Identify which cell holds the provided text, then report its [x, y] central coordinate. 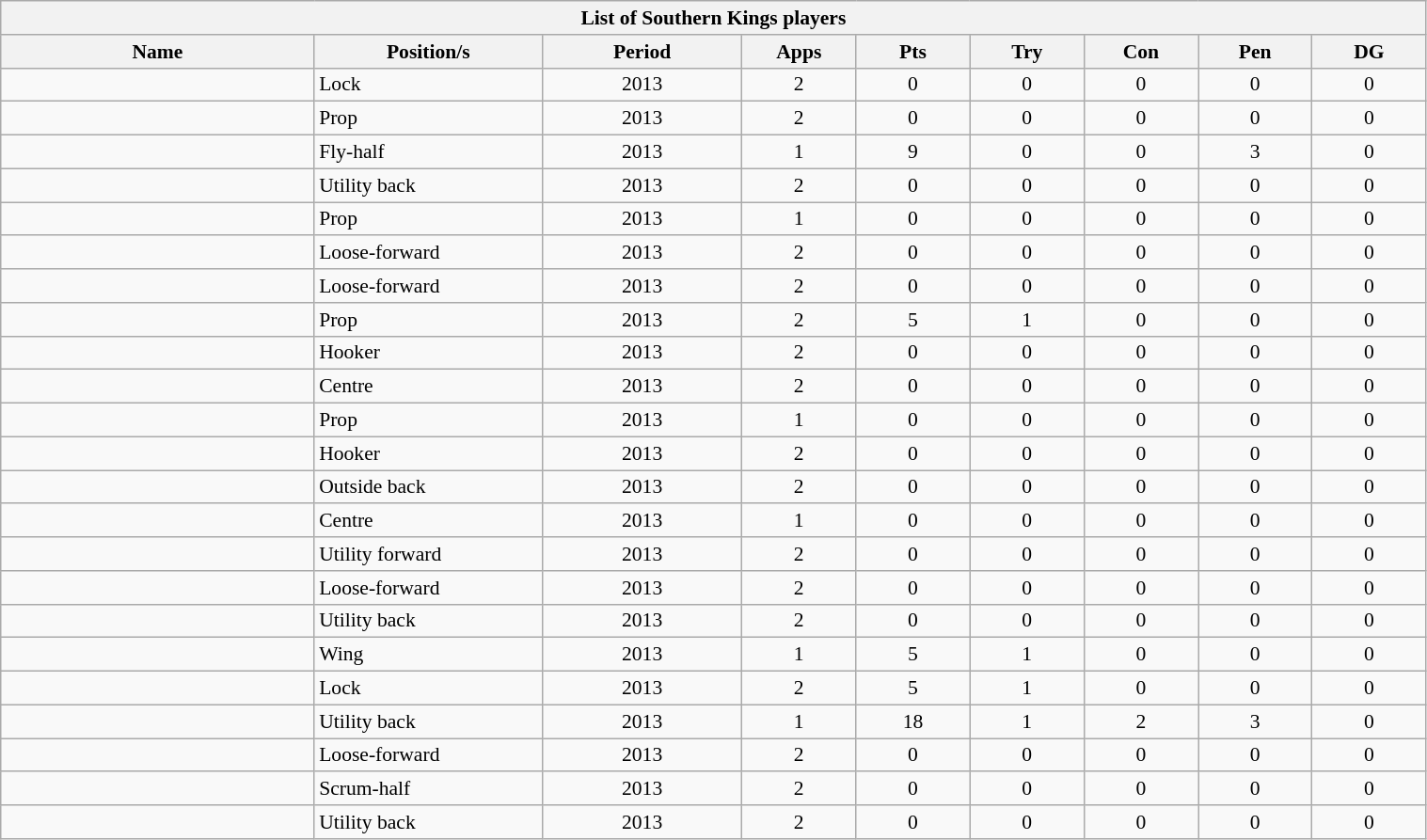
9 [912, 152]
Apps [800, 52]
Wing [428, 655]
18 [912, 721]
List of Southern Kings players [713, 18]
Try [1027, 52]
Fly-half [428, 152]
Position/s [428, 52]
Pen [1255, 52]
Pts [912, 52]
Con [1140, 52]
Period [642, 52]
Scrum-half [428, 789]
Utility forward [428, 554]
Outside back [428, 487]
DG [1370, 52]
Name [158, 52]
